Search for the cell housing the specified text and yield its [x, y] center coordinate. 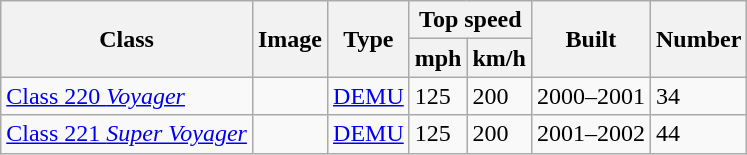
34 [698, 96]
2001–2002 [590, 134]
44 [698, 134]
Top speed [470, 20]
Type [369, 39]
2000–2001 [590, 96]
Class 221 Super Voyager [127, 134]
Class 220 Voyager [127, 96]
Number [698, 39]
Built [590, 39]
km/h [499, 58]
mph [438, 58]
Class [127, 39]
Image [290, 39]
